Identify which cell holds the provided text, then report its (x, y) central coordinate. 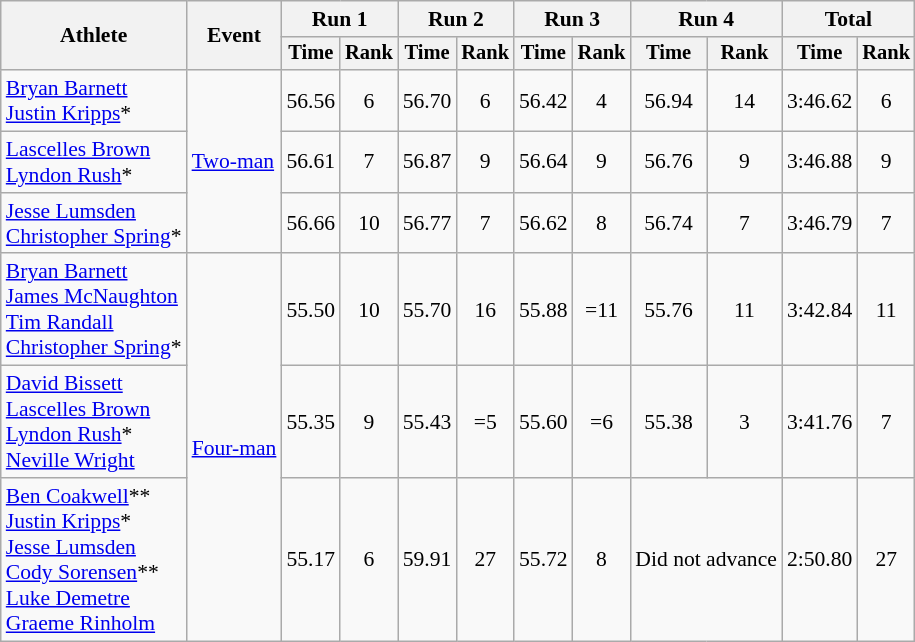
56.87 (428, 162)
59.91 (428, 560)
56.42 (544, 100)
3 (744, 422)
Lascelles BrownLyndon Rush* (94, 162)
55.70 (428, 310)
Run 4 (706, 19)
14 (744, 100)
56.70 (428, 100)
Did not advance (706, 560)
Four-man (234, 448)
Jesse LumsdenChristopher Spring* (94, 224)
Event (234, 36)
55.38 (668, 422)
Total (848, 19)
16 (485, 310)
56.56 (310, 100)
Ben Coakwell**Justin Kripps*Jesse LumsdenCody Sorensen**Luke DemetreGraeme Rinholm (94, 560)
56.76 (668, 162)
Two-man (234, 162)
3:46.62 (820, 100)
3:46.79 (820, 224)
56.74 (668, 224)
Bryan BarnettJames McNaughtonTim RandallChristopher Spring* (94, 310)
Run 1 (339, 19)
56.61 (310, 162)
=6 (602, 422)
Bryan BarnettJustin Kripps* (94, 100)
Run 2 (456, 19)
55.50 (310, 310)
56.77 (428, 224)
=11 (602, 310)
56.64 (544, 162)
3:41.76 (820, 422)
3:46.88 (820, 162)
55.88 (544, 310)
55.35 (310, 422)
55.72 (544, 560)
2:50.80 (820, 560)
55.17 (310, 560)
55.76 (668, 310)
55.60 (544, 422)
56.66 (310, 224)
55.43 (428, 422)
56.94 (668, 100)
3:42.84 (820, 310)
=5 (485, 422)
56.62 (544, 224)
Athlete (94, 36)
4 (602, 100)
Run 3 (572, 19)
David BissettLascelles BrownLyndon Rush*Neville Wright (94, 422)
